Search for the cell housing the specified text and yield its [x, y] center coordinate. 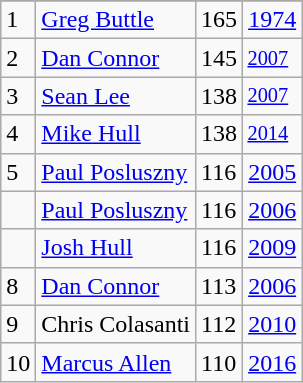
3 [18, 96]
5 [18, 172]
Greg Buttle [116, 20]
2005 [272, 172]
8 [18, 286]
Mike Hull [116, 134]
2016 [272, 362]
1 [18, 20]
1974 [272, 20]
2 [18, 58]
2010 [272, 324]
145 [220, 58]
10 [18, 362]
Josh Hull [116, 248]
110 [220, 362]
2009 [272, 248]
113 [220, 286]
4 [18, 134]
9 [18, 324]
Chris Colasanti [116, 324]
Marcus Allen [116, 362]
Sean Lee [116, 96]
112 [220, 324]
2014 [272, 134]
165 [220, 20]
